Extract the [X, Y] coordinate from the center of the cell holding the provided text.  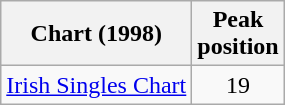
Peakposition [238, 34]
19 [238, 85]
Irish Singles Chart [96, 85]
Chart (1998) [96, 34]
